Locate the cell with the specified text and output its [x, y] center coordinate. 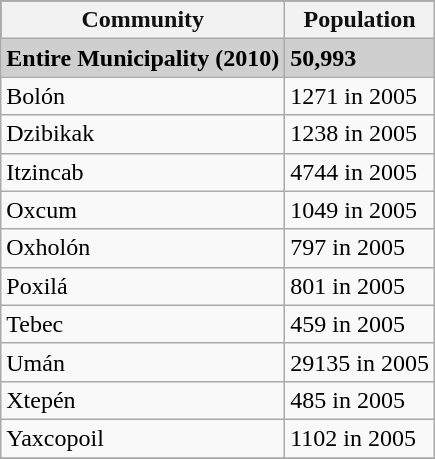
1238 in 2005 [360, 134]
1049 in 2005 [360, 210]
459 in 2005 [360, 324]
Yaxcopoil [143, 438]
Population [360, 20]
Bolón [143, 96]
Oxholón [143, 248]
Xtepén [143, 400]
Poxilá [143, 286]
1271 in 2005 [360, 96]
797 in 2005 [360, 248]
29135 in 2005 [360, 362]
Itzincab [143, 172]
Entire Municipality (2010) [143, 58]
801 in 2005 [360, 286]
Oxcum [143, 210]
4744 in 2005 [360, 172]
1102 in 2005 [360, 438]
50,993 [360, 58]
Umán [143, 362]
Tebec [143, 324]
Community [143, 20]
Dzibikak [143, 134]
485 in 2005 [360, 400]
